Output the (X, Y) coordinate of the center of the cell containing the given text.  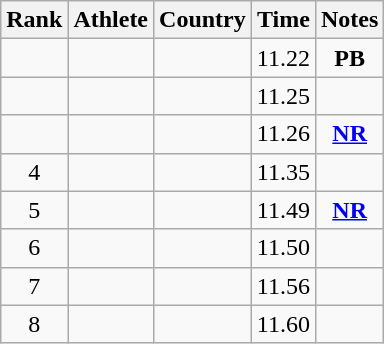
PB (349, 58)
Athlete (111, 20)
7 (34, 286)
Rank (34, 20)
5 (34, 210)
11.35 (283, 172)
4 (34, 172)
11.56 (283, 286)
Time (283, 20)
8 (34, 324)
11.50 (283, 248)
Notes (349, 20)
11.49 (283, 210)
11.25 (283, 96)
11.22 (283, 58)
6 (34, 248)
11.60 (283, 324)
11.26 (283, 134)
Country (203, 20)
